Detect which cell encompasses the target text, then output its (X, Y) center coordinate. 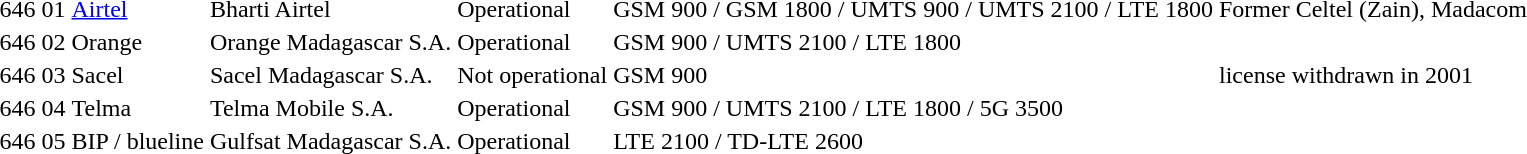
02 (54, 42)
04 (54, 108)
Telma Mobile S.A. (330, 108)
GSM 900 / UMTS 2100 / LTE 1800 / 5G 3500 (914, 108)
GSM 900 (914, 75)
GSM 900 / UMTS 2100 / LTE 1800 (914, 42)
Sacel (138, 75)
Sacel Madagascar S.A. (330, 75)
Not operational (532, 75)
Telma (138, 108)
03 (54, 75)
Orange Madagascar S.A. (330, 42)
Orange (138, 42)
